Pinpoint the cell where the given text exists, returning its [x, y] midpoint coordinate. 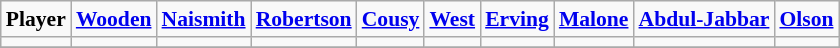
Erving [517, 19]
Player [36, 19]
Naismith [204, 19]
Abdul-Jabbar [704, 19]
Robertson [304, 19]
Wooden [114, 19]
West [452, 19]
Olson [806, 19]
Cousy [391, 19]
Malone [594, 19]
